Identify which cell holds the provided text, then report its [X, Y] central coordinate. 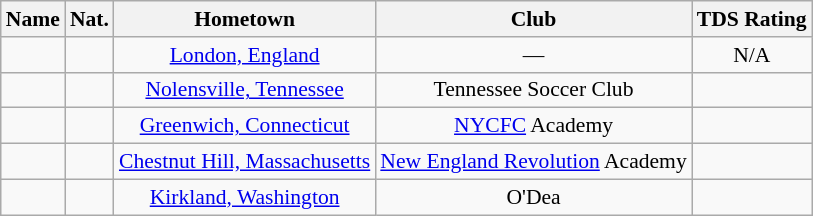
Hometown [244, 19]
TDS Rating [752, 19]
London, England [244, 55]
Chestnut Hill, Massachusetts [244, 162]
N/A [752, 55]
Nat. [90, 19]
NYCFC Academy [533, 126]
Kirkland, Washington [244, 197]
Greenwich, Connecticut [244, 126]
Club [533, 19]
— [533, 55]
O'Dea [533, 197]
New England Revolution Academy [533, 162]
Tennessee Soccer Club [533, 90]
Nolensville, Tennessee [244, 90]
Name [33, 19]
